Return the [x, y] coordinate for the center point of the cell that contains the specified text.  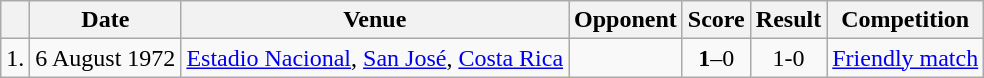
1. [16, 58]
Friendly match [906, 58]
1–0 [716, 58]
Result [788, 20]
Competition [906, 20]
Score [716, 20]
6 August 1972 [106, 58]
1-0 [788, 58]
Venue [375, 20]
Estadio Nacional, San José, Costa Rica [375, 58]
Opponent [626, 20]
Date [106, 20]
